Provide the [X, Y] coordinate of the cell's center where the given text is located.  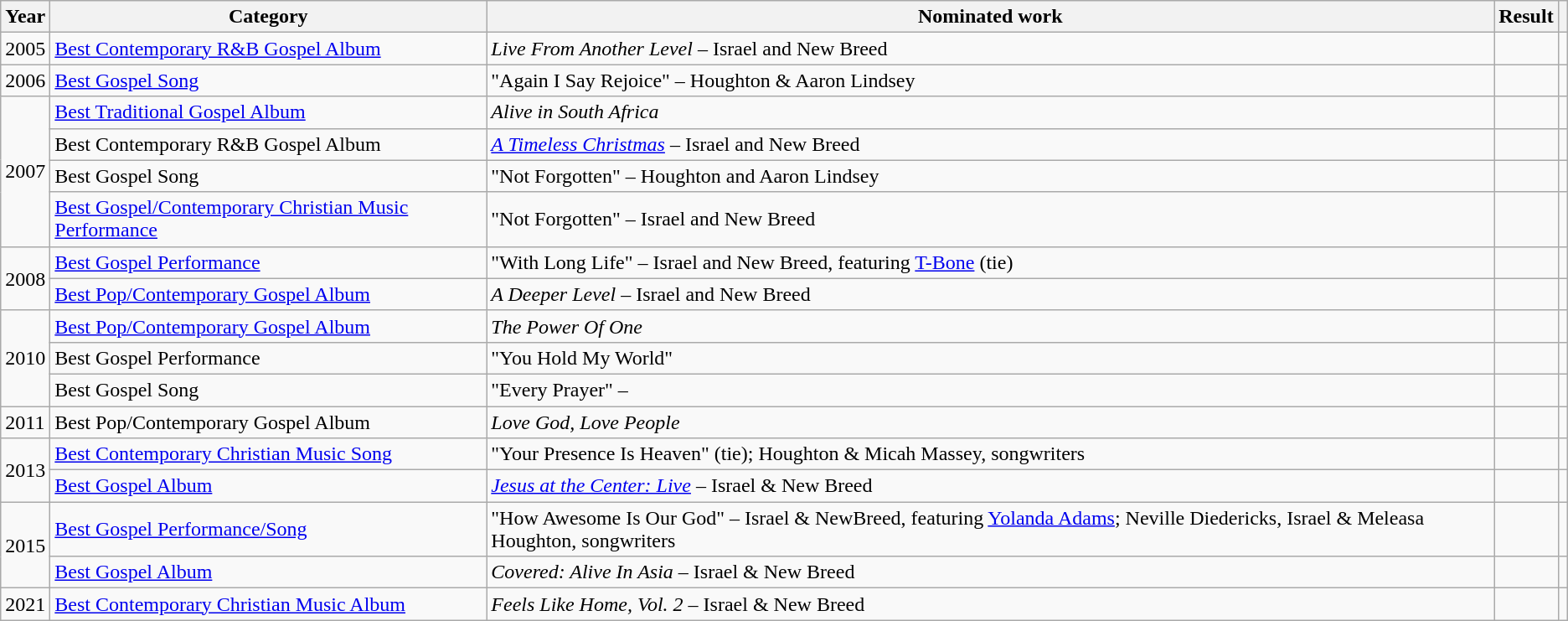
A Timeless Christmas – Israel and New Breed [990, 144]
2011 [25, 422]
Covered: Alive In Asia – Israel & New Breed [990, 572]
"Every Prayer" – [990, 390]
2008 [25, 278]
Alive in South Africa [990, 112]
"Again I Say Rejoice" – Houghton & Aaron Lindsey [990, 80]
2005 [25, 49]
Best Gospel Performance/Song [268, 530]
Best Traditional Gospel Album [268, 112]
Year [25, 17]
2015 [25, 545]
Best Gospel/Contemporary Christian Music Performance [268, 220]
Feels Like Home, Vol. 2 – Israel & New Breed [990, 604]
2010 [25, 358]
The Power Of One [990, 326]
"How Awesome Is Our God" – Israel & NewBreed, featuring Yolanda Adams; Neville Diedericks, Israel & Meleasa Houghton, songwriters [990, 530]
"Not Forgotten" – Houghton and Aaron Lindsey [990, 176]
Result [1526, 17]
"Your Presence Is Heaven" (tie); Houghton & Micah Massey, songwriters [990, 454]
Love God, Love People [990, 422]
2013 [25, 470]
2021 [25, 604]
Nominated work [990, 17]
Live From Another Level – Israel and New Breed [990, 49]
2006 [25, 80]
A Deeper Level – Israel and New Breed [990, 294]
2007 [25, 171]
Category [268, 17]
"Not Forgotten" – Israel and New Breed [990, 220]
Best Contemporary Christian Music Album [268, 604]
"With Long Life" – Israel and New Breed, featuring T-Bone (tie) [990, 262]
Jesus at the Center: Live – Israel & New Breed [990, 486]
Best Contemporary Christian Music Song [268, 454]
"You Hold My World" [990, 358]
